Determine the (x, y) coordinate at the center of the cell enclosing the given text.  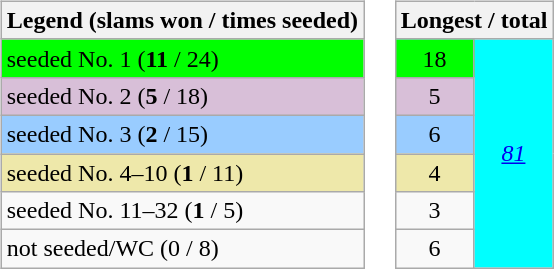
18 (434, 58)
seeded No. 3 (2 / 15) (182, 134)
not seeded/WC (0 / 8) (182, 249)
81 (514, 153)
seeded No. 11–32 (1 / 5) (182, 211)
seeded No. 1 (11 / 24) (182, 58)
5 (434, 96)
seeded No. 4–10 (1 / 11) (182, 173)
seeded No. 2 (5 / 18) (182, 96)
Legend (slams won / times seeded) (182, 20)
3 (434, 211)
4 (434, 173)
Longest / total (474, 20)
